Output the [X, Y] coordinate of the center of the cell containing the given text.  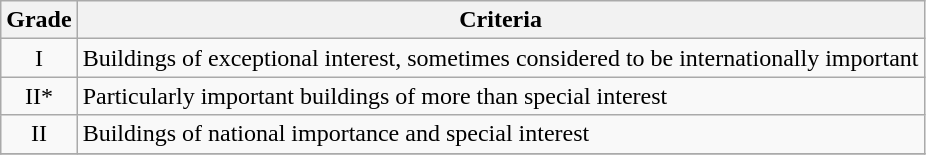
Buildings of exceptional interest, sometimes considered to be internationally important [500, 58]
I [39, 58]
II [39, 134]
Buildings of national importance and special interest [500, 134]
Criteria [500, 20]
II* [39, 96]
Grade [39, 20]
Particularly important buildings of more than special interest [500, 96]
